Provide the [X, Y] coordinate of the cell's center where the given text is located.  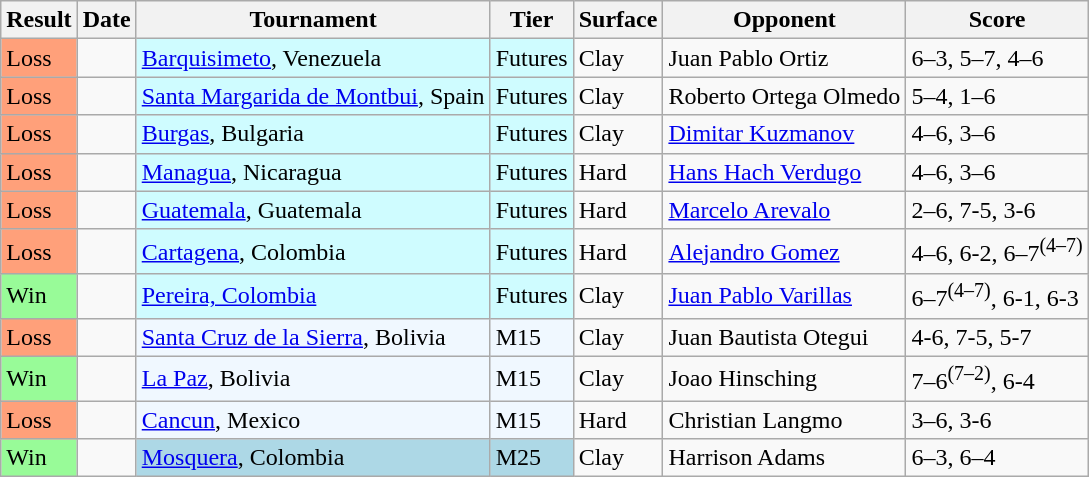
5–4, 1–6 [997, 96]
Pereira, Colombia [313, 296]
4–6, 6-2, 6–7(4–7) [997, 252]
4-6, 7-5, 5-7 [997, 337]
Alejandro Gomez [784, 252]
Cancun, Mexico [313, 420]
3–6, 3-6 [997, 420]
Joao Hinsching [784, 378]
Roberto Ortega Olmedo [784, 96]
Managua, Nicaragua [313, 172]
Result [39, 20]
Burgas, Bulgaria [313, 134]
Tier [532, 20]
Christian Langmo [784, 420]
Harrison Adams [784, 458]
6–3, 6–4 [997, 458]
Santa Margarida de Montbui, Spain [313, 96]
7–6(7–2), 6-4 [997, 378]
Surface [618, 20]
Tournament [313, 20]
Juan Bautista Otegui [784, 337]
Dimitar Kuzmanov [784, 134]
La Paz, Bolivia [313, 378]
Mosquera, Colombia [313, 458]
Date [106, 20]
Score [997, 20]
Marcelo Arevalo [784, 210]
Opponent [784, 20]
Juan Pablo Varillas [784, 296]
Hans Hach Verdugo [784, 172]
M25 [532, 458]
Guatemala, Guatemala [313, 210]
Santa Cruz de la Sierra, Bolivia [313, 337]
6–3, 5–7, 4–6 [997, 58]
Cartagena, Colombia [313, 252]
2–6, 7-5, 3-6 [997, 210]
6–7(4–7), 6-1, 6-3 [997, 296]
Barquisimeto, Venezuela [313, 58]
Juan Pablo Ortiz [784, 58]
